Scan for the cell matching the given text and deliver its (X, Y) coordinate at center. 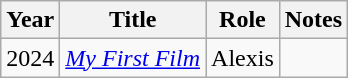
My First Film (133, 58)
Year (30, 20)
Role (243, 20)
Notes (313, 20)
Title (133, 20)
Alexis (243, 58)
2024 (30, 58)
